From the cell containing the given text, extract its center point as [x, y] coordinate. 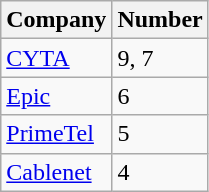
Cablenet [56, 172]
9, 7 [160, 58]
4 [160, 172]
PrimeTel [56, 134]
6 [160, 96]
CYTA [56, 58]
Epic [56, 96]
5 [160, 134]
Number [160, 20]
Company [56, 20]
